Determine the [x, y] coordinate at the center of the cell enclosing the given text.  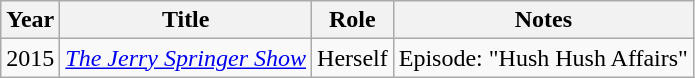
Title [186, 20]
Herself [353, 58]
The Jerry Springer Show [186, 58]
Role [353, 20]
2015 [30, 58]
Notes [543, 20]
Year [30, 20]
Episode: "Hush Hush Affairs" [543, 58]
